Pinpoint the cell where the given text exists, returning its [X, Y] midpoint coordinate. 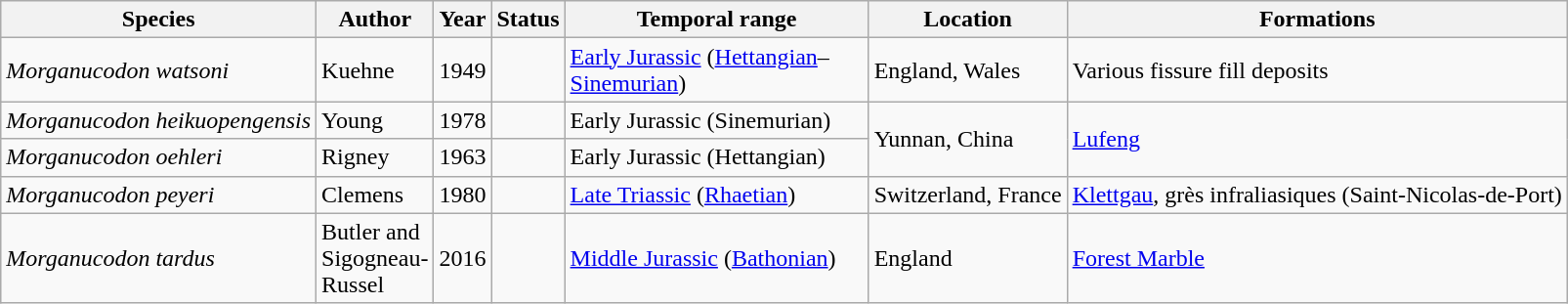
Kuehne [375, 70]
Year [463, 20]
Switzerland, France [967, 195]
Morganucodon oehleri [158, 157]
Butler and Sigogneau-Russel [375, 258]
1980 [463, 195]
1978 [463, 120]
Morganucodon peyeri [158, 195]
Klettgau, grès infraliasiques (Saint-Nicolas-de-Port) [1317, 195]
Early Jurassic (Hettangian–Sinemurian) [717, 70]
Forest Marble [1317, 258]
Early Jurassic (Hettangian) [717, 157]
Various fissure fill deposits [1317, 70]
England [967, 258]
Morganucodon watsoni [158, 70]
Morganucodon heikuopengensis [158, 120]
Late Triassic (Rhaetian) [717, 195]
Status [528, 20]
1949 [463, 70]
1963 [463, 157]
Clemens [375, 195]
2016 [463, 258]
Formations [1317, 20]
Lufeng [1317, 139]
Young [375, 120]
Species [158, 20]
Middle Jurassic (Bathonian) [717, 258]
Rigney [375, 157]
Yunnan, China [967, 139]
Author [375, 20]
Location [967, 20]
England, Wales [967, 70]
Early Jurassic (Sinemurian) [717, 120]
Temporal range [717, 20]
Morganucodon tardus [158, 258]
